Return (x, y) of the center of cell containing provided text 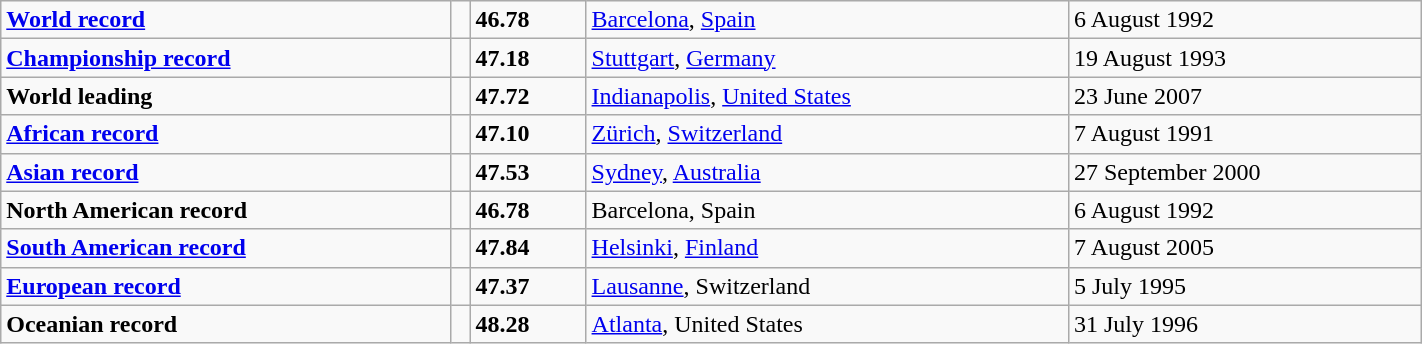
47.10 (528, 134)
48.28 (528, 324)
47.37 (528, 286)
African record (226, 134)
27 September 2000 (1244, 172)
Stuttgart, Germany (827, 58)
23 June 2007 (1244, 96)
European record (226, 286)
31 July 1996 (1244, 324)
Zürich, Switzerland (827, 134)
47.84 (528, 248)
7 August 1991 (1244, 134)
Indianapolis, United States (827, 96)
World leading (226, 96)
47.72 (528, 96)
47.18 (528, 58)
Sydney, Australia (827, 172)
5 July 1995 (1244, 286)
Asian record (226, 172)
Lausanne, Switzerland (827, 286)
Atlanta, United States (827, 324)
Oceanian record (226, 324)
47.53 (528, 172)
19 August 1993 (1244, 58)
Helsinki, Finland (827, 248)
North American record (226, 210)
7 August 2005 (1244, 248)
World record (226, 20)
Championship record (226, 58)
South American record (226, 248)
